Search for the cell housing the specified text and yield its (x, y) center coordinate. 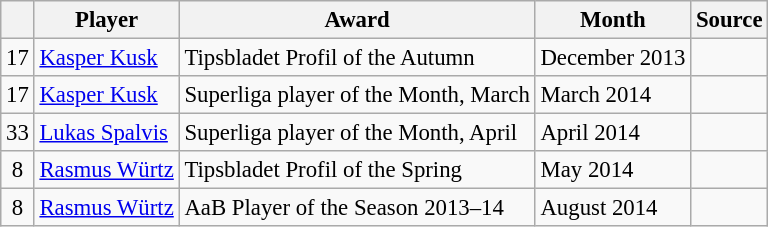
Superliga player of the Month, April (357, 133)
Award (357, 20)
Superliga player of the Month, March (357, 95)
33 (18, 133)
March 2014 (612, 95)
Lukas Spalvis (106, 133)
December 2013 (612, 58)
Source (730, 20)
Player (106, 20)
Month (612, 20)
April 2014 (612, 133)
May 2014 (612, 170)
AaB Player of the Season 2013–14 (357, 208)
Tipsbladet Profil of the Autumn (357, 58)
Tipsbladet Profil of the Spring (357, 170)
August 2014 (612, 208)
